Return the [X, Y] coordinate for the center point of the cell that contains the specified text.  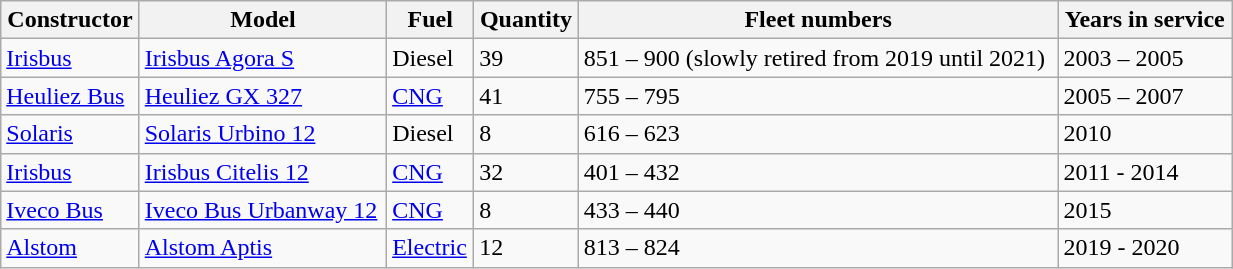
Electric [430, 248]
Solaris Urbino 12 [262, 134]
Heuliez Bus [70, 96]
Years in service [1145, 20]
Fuel [430, 20]
Fleet numbers [818, 20]
Quantity [526, 20]
39 [526, 58]
2015 [1145, 210]
2011 - 2014 [1145, 172]
2010 [1145, 134]
755 – 795 [818, 96]
2003 – 2005 [1145, 58]
Iveco Bus [70, 210]
Model [262, 20]
Iveco Bus Urbanway 12 [262, 210]
Irisbus Agora S [262, 58]
616 – 623 [818, 134]
Solaris [70, 134]
2005 – 2007 [1145, 96]
41 [526, 96]
433 – 440 [818, 210]
Irisbus Citelis 12 [262, 172]
32 [526, 172]
12 [526, 248]
Alstom [70, 248]
813 – 824 [818, 248]
851 – 900 (slowly retired from 2019 until 2021) [818, 58]
Alstom Aptis [262, 248]
401 – 432 [818, 172]
2019 - 2020 [1145, 248]
Constructor [70, 20]
Heuliez GX 327 [262, 96]
